Detect which cell encompasses the target text, then output its (x, y) center coordinate. 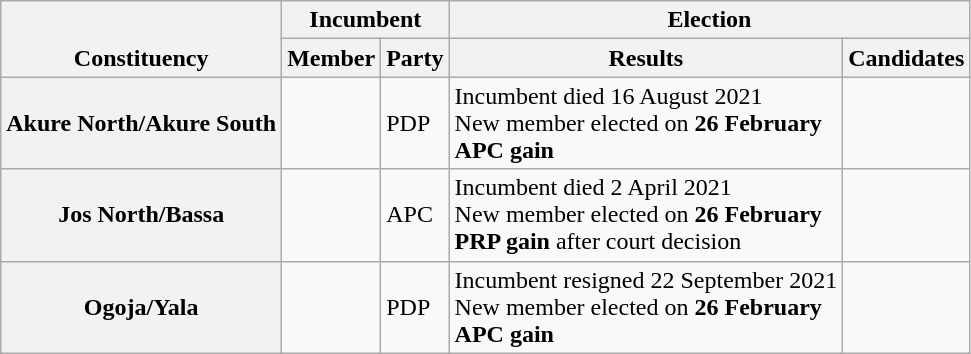
APC (415, 215)
Member (332, 58)
Incumbent resigned 22 September 2021New member elected on 26 FebruaryAPC gain (646, 307)
Election (710, 20)
Incumbent (366, 20)
Results (646, 58)
Incumbent died 2 April 2021New member elected on 26 FebruaryPRP gain after court decision (646, 215)
Akure North/Akure South (142, 123)
Party (415, 58)
Jos North/Bassa (142, 215)
Incumbent died 16 August 2021New member elected on 26 FebruaryAPC gain (646, 123)
Ogoja/Yala (142, 307)
Candidates (906, 58)
Constituency (142, 39)
